Pinpoint the cell where the given text exists, returning its (x, y) midpoint coordinate. 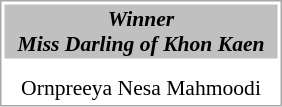
Ornpreeya Nesa Mahmoodi (140, 88)
WinnerMiss Darling of Khon Kaen (140, 31)
